Pinpoint the cell where the given text exists, returning its [X, Y] midpoint coordinate. 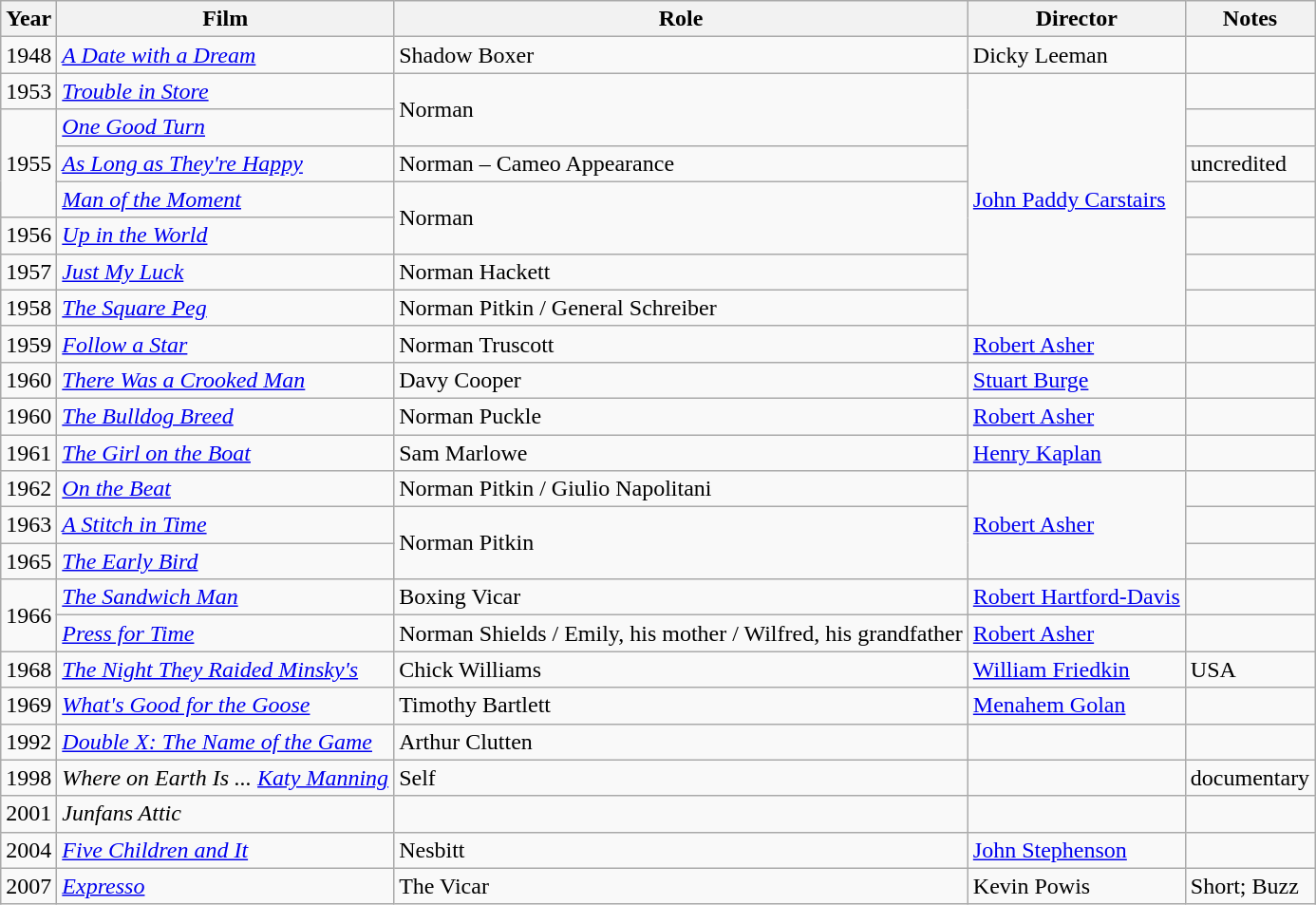
1956 [28, 236]
2007 [28, 886]
Menahem Golan [1077, 706]
Norman Pitkin / Giulio Napolitani [682, 489]
1961 [28, 453]
1998 [28, 778]
What's Good for the Goose [226, 706]
Five Children and It [226, 850]
There Was a Crooked Man [226, 380]
uncredited [1250, 163]
1992 [28, 742]
John Paddy Carstairs [1077, 199]
Norman Hackett [682, 272]
Dicky Leeman [1077, 55]
1965 [28, 561]
The Bulldog Breed [226, 416]
Press for Time [226, 633]
Boxing Vicar [682, 597]
The Girl on the Boat [226, 453]
1963 [28, 525]
Norman Pitkin / General Schreiber [682, 308]
1958 [28, 308]
Notes [1250, 19]
Just My Luck [226, 272]
Norman Puckle [682, 416]
Kevin Powis [1077, 886]
Junfans Attic [226, 814]
A Date with a Dream [226, 55]
Norman Truscott [682, 344]
Norman Pitkin [682, 543]
Year [28, 19]
1962 [28, 489]
A Stitch in Time [226, 525]
Film [226, 19]
Short; Buzz [1250, 886]
Follow a Star [226, 344]
Nesbitt [682, 850]
One Good Turn [226, 127]
The Night They Raided Minsky's [226, 669]
Arthur Clutten [682, 742]
The Vicar [682, 886]
Sam Marlowe [682, 453]
The Early Bird [226, 561]
Norman Shields / Emily, his mother / Wilfred, his grandfather [682, 633]
Up in the World [226, 236]
Double X: The Name of the Game [226, 742]
Timothy Bartlett [682, 706]
Role [682, 19]
Davy Cooper [682, 380]
On the Beat [226, 489]
1969 [28, 706]
USA [1250, 669]
1948 [28, 55]
Director [1077, 19]
1953 [28, 91]
2004 [28, 850]
William Friedkin [1077, 669]
Norman – Cameo Appearance [682, 163]
1957 [28, 272]
The Square Peg [226, 308]
1966 [28, 615]
John Stephenson [1077, 850]
Stuart Burge [1077, 380]
1959 [28, 344]
documentary [1250, 778]
2001 [28, 814]
1955 [28, 163]
Robert Hartford-Davis [1077, 597]
Shadow Boxer [682, 55]
Self [682, 778]
Man of the Moment [226, 199]
As Long as They're Happy [226, 163]
Trouble in Store [226, 91]
Expresso [226, 886]
Henry Kaplan [1077, 453]
The Sandwich Man [226, 597]
Chick Williams [682, 669]
1968 [28, 669]
Where on Earth Is ... Katy Manning [226, 778]
